Scan for the cell matching the given text and deliver its (x, y) coordinate at center. 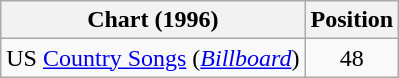
48 (352, 58)
Position (352, 20)
Chart (1996) (153, 20)
US Country Songs (Billboard) (153, 58)
